Locate the cell with the specified text and output its (x, y) center coordinate. 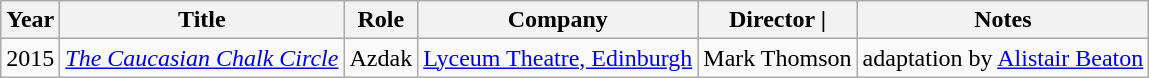
The Caucasian Chalk Circle (202, 58)
Lyceum Theatre, Edinburgh (558, 58)
2015 (30, 58)
Year (30, 20)
Company (558, 20)
adaptation by Alistair Beaton (1003, 58)
Role (381, 20)
Title (202, 20)
Mark Thomson (778, 58)
Azdak (381, 58)
Notes (1003, 20)
Director | (778, 20)
